Return the (x, y) coordinate for the center point of the cell that contains the specified text.  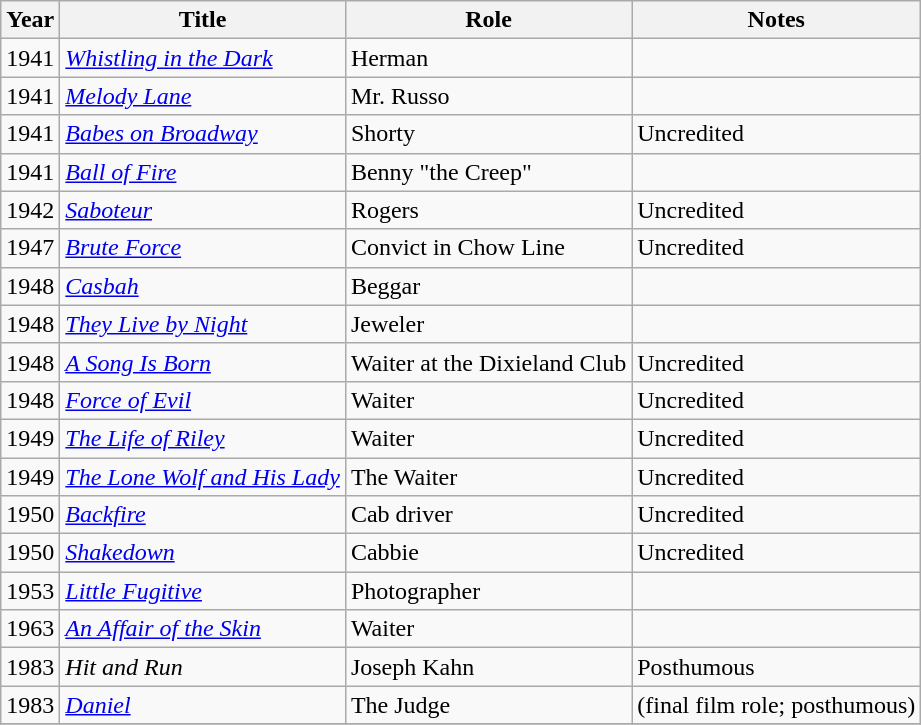
Convict in Chow Line (488, 248)
1942 (30, 210)
Waiter at the Dixieland Club (488, 362)
Shorty (488, 134)
Backfire (203, 515)
Rogers (488, 210)
Force of Evil (203, 400)
Year (30, 20)
Shakedown (203, 553)
Posthumous (776, 667)
Mr. Russo (488, 96)
The Lone Wolf and His Lady (203, 477)
The Judge (488, 705)
Whistling in the Dark (203, 58)
(final film role; posthumous) (776, 705)
Notes (776, 20)
Title (203, 20)
Joseph Kahn (488, 667)
Cabbie (488, 553)
1953 (30, 591)
1947 (30, 248)
Saboteur (203, 210)
Cab driver (488, 515)
Ball of Fire (203, 172)
Beggar (488, 286)
An Affair of the Skin (203, 629)
Role (488, 20)
Jeweler (488, 324)
Casbah (203, 286)
Brute Force (203, 248)
A Song Is Born (203, 362)
Daniel (203, 705)
The Life of Riley (203, 438)
Melody Lane (203, 96)
Hit and Run (203, 667)
Herman (488, 58)
Babes on Broadway (203, 134)
The Waiter (488, 477)
Benny "the Creep" (488, 172)
Photographer (488, 591)
1963 (30, 629)
They Live by Night (203, 324)
Little Fugitive (203, 591)
